For the text-containing cell, return its midpoint in (x, y) coordinate format. 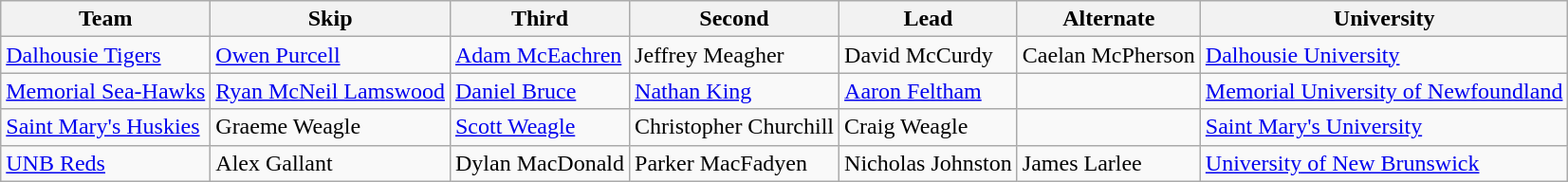
Dalhousie University (1384, 55)
Ryan McNeil Lamswood (330, 91)
Skip (330, 19)
Graeme Weagle (330, 127)
Daniel Bruce (539, 91)
Third (539, 19)
University of New Brunswick (1384, 163)
Alternate (1108, 19)
Christopher Churchill (734, 127)
Jeffrey Meagher (734, 55)
Saint Mary's University (1384, 127)
Nicholas Johnston (929, 163)
University (1384, 19)
Craig Weagle (929, 127)
Scott Weagle (539, 127)
Nathan King (734, 91)
Aaron Feltham (929, 91)
Owen Purcell (330, 55)
Memorial Sea-Hawks (106, 91)
Adam McEachren (539, 55)
Parker MacFadyen (734, 163)
Team (106, 19)
Second (734, 19)
Lead (929, 19)
Alex Gallant (330, 163)
UNB Reds (106, 163)
Dylan MacDonald (539, 163)
Dalhousie Tigers (106, 55)
James Larlee (1108, 163)
David McCurdy (929, 55)
Caelan McPherson (1108, 55)
Memorial University of Newfoundland (1384, 91)
Saint Mary's Huskies (106, 127)
